Identify which cell holds the provided text, then report its (X, Y) central coordinate. 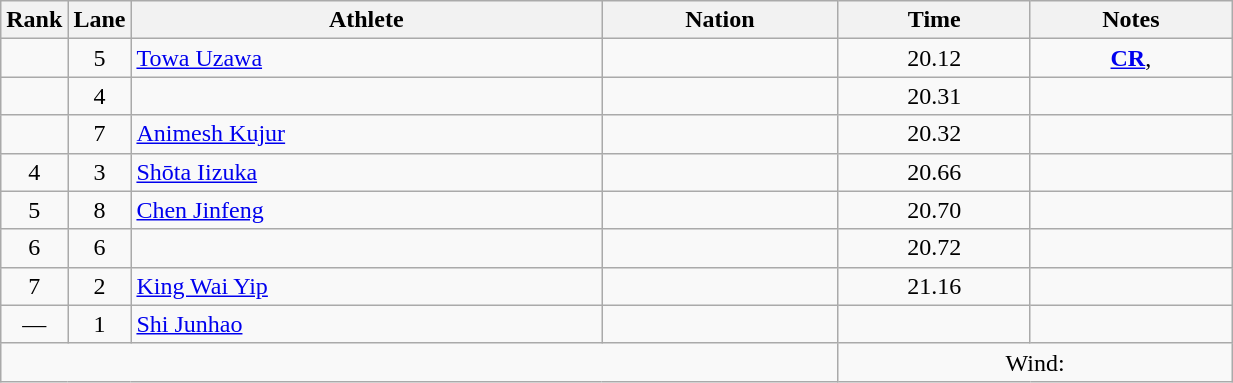
— (34, 324)
21.16 (934, 286)
CR, (1131, 58)
Wind: (1034, 362)
Shōta Iizuka (366, 172)
8 (100, 210)
Time (934, 20)
20.66 (934, 172)
Shi Junhao (366, 324)
2 (100, 286)
King Wai Yip (366, 286)
20.31 (934, 96)
Rank (34, 20)
1 (100, 324)
20.70 (934, 210)
Animesh Kujur (366, 134)
20.12 (934, 58)
Lane (100, 20)
20.32 (934, 134)
Athlete (366, 20)
Notes (1131, 20)
20.72 (934, 248)
Chen Jinfeng (366, 210)
Nation (720, 20)
3 (100, 172)
Towa Uzawa (366, 58)
